Scan for the cell matching the given text and deliver its (X, Y) coordinate at center. 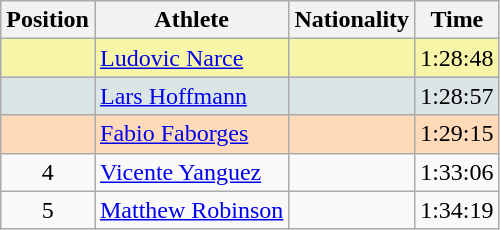
Fabio Faborges (191, 134)
1:29:15 (457, 134)
Matthew Robinson (191, 210)
Position (48, 20)
1:28:57 (457, 96)
Time (457, 20)
1:34:19 (457, 210)
4 (48, 172)
Vicente Yanguez (191, 172)
Ludovic Narce (191, 58)
Nationality (352, 20)
1:33:06 (457, 172)
Lars Hoffmann (191, 96)
Athlete (191, 20)
1:28:48 (457, 58)
5 (48, 210)
